Find where the given text appears and provide that cell's center as (X, Y) coordinate. 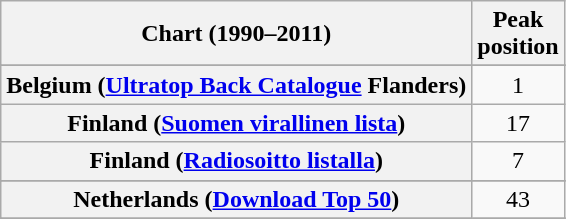
Netherlands (Download Top 50) (236, 199)
1 (518, 85)
7 (518, 161)
17 (518, 123)
Belgium (Ultratop Back Catalogue Flanders) (236, 85)
43 (518, 199)
Finland (Radiosoitto listalla) (236, 161)
Peakposition (518, 34)
Finland (Suomen virallinen lista) (236, 123)
Chart (1990–2011) (236, 34)
